Provide the [x, y] coordinate of the cell's center where the given text is located.  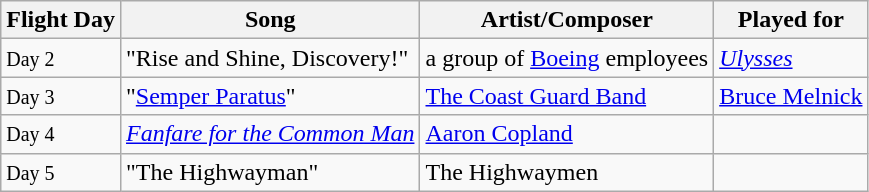
Flight Day [61, 20]
a group of Boeing employees [567, 58]
Ulysses [791, 58]
Day 2 [61, 58]
Aaron Copland [567, 134]
The Highwaymen [567, 172]
Day 5 [61, 172]
Bruce Melnick [791, 96]
Day 3 [61, 96]
Song [270, 20]
Day 4 [61, 134]
Artist/Composer [567, 20]
"Semper Paratus" [270, 96]
Fanfare for the Common Man [270, 134]
"Rise and Shine, Discovery!" [270, 58]
The Coast Guard Band [567, 96]
Played for [791, 20]
"The Highwayman" [270, 172]
